Locate the cell with the specified text and output its (x, y) center coordinate. 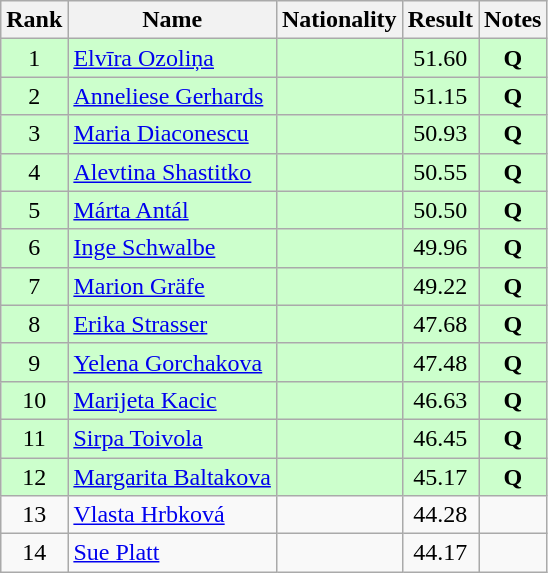
Rank (34, 20)
4 (34, 172)
Yelena Gorchakova (172, 362)
1 (34, 58)
Sue Platt (172, 553)
11 (34, 438)
7 (34, 286)
Nationality (339, 20)
6 (34, 248)
Márta Antál (172, 210)
5 (34, 210)
Marion Gräfe (172, 286)
9 (34, 362)
51.15 (440, 96)
46.63 (440, 400)
Anneliese Gerhards (172, 96)
Vlasta Hrbková (172, 515)
Result (440, 20)
Notes (513, 20)
50.93 (440, 134)
3 (34, 134)
51.60 (440, 58)
Erika Strasser (172, 324)
8 (34, 324)
46.45 (440, 438)
44.28 (440, 515)
12 (34, 477)
Margarita Baltakova (172, 477)
49.22 (440, 286)
13 (34, 515)
49.96 (440, 248)
50.50 (440, 210)
Inge Schwalbe (172, 248)
Name (172, 20)
Maria Diaconescu (172, 134)
10 (34, 400)
47.68 (440, 324)
14 (34, 553)
50.55 (440, 172)
45.17 (440, 477)
Marijeta Kacic (172, 400)
44.17 (440, 553)
Sirpa Toivola (172, 438)
Alevtina Shastitko (172, 172)
47.48 (440, 362)
Elvīra Ozoliņa (172, 58)
2 (34, 96)
